Output the (x, y) coordinate of the center of the cell containing the given text.  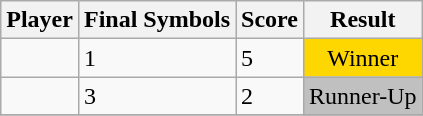
1 (156, 58)
Score (270, 20)
Final Symbols (156, 20)
Runner-Up (362, 96)
5 (270, 58)
Result (362, 20)
3 (156, 96)
2 (270, 96)
Winner (362, 58)
Player (40, 20)
